Search for the cell housing the specified text and yield its (X, Y) center coordinate. 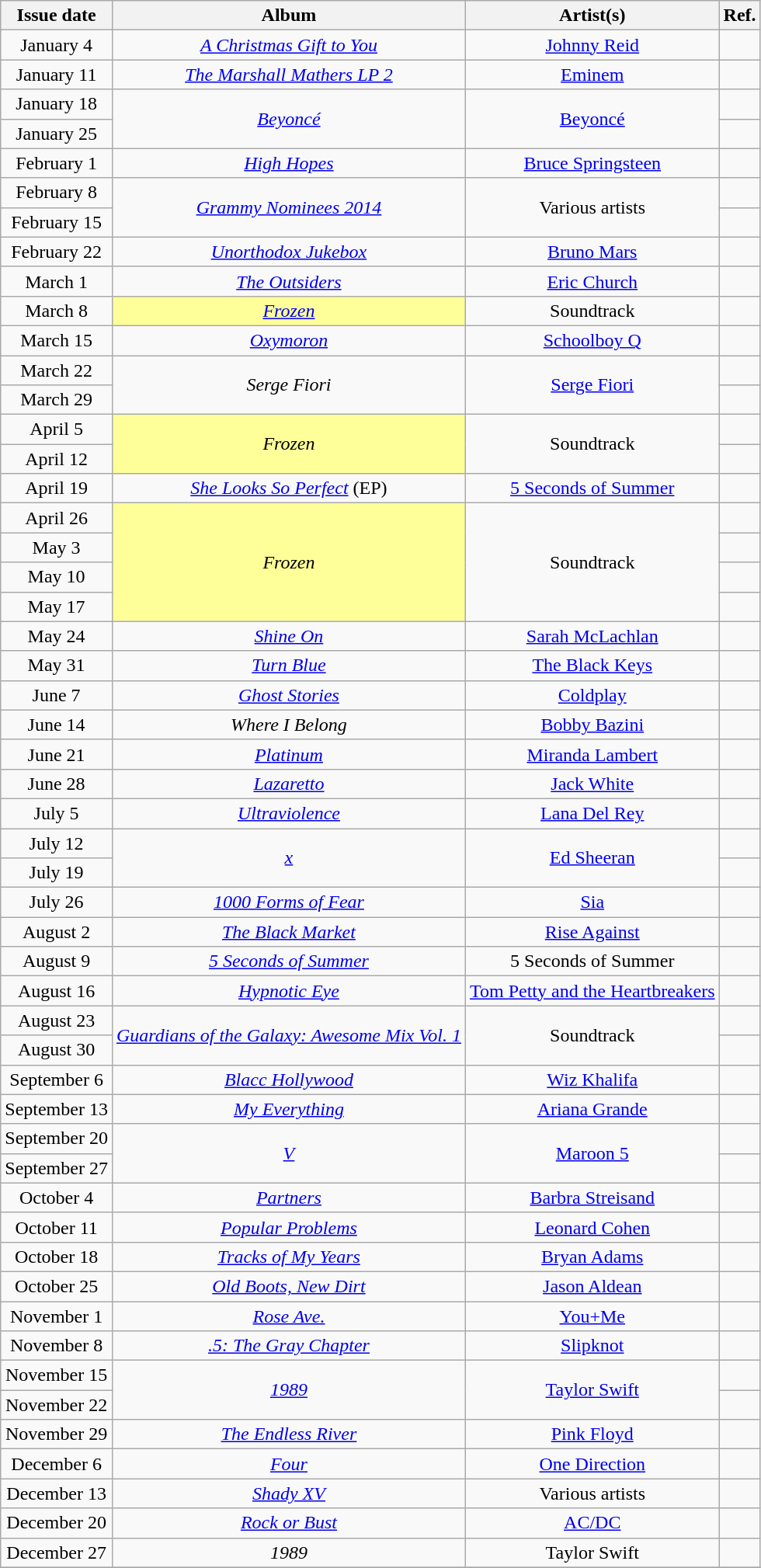
Johnny Reid (592, 45)
December 20 (57, 1523)
Pink Floyd (592, 1434)
February 1 (57, 163)
November 1 (57, 1316)
March 8 (57, 311)
May 17 (57, 607)
AC/DC (592, 1523)
October 4 (57, 1198)
March 22 (57, 370)
January 25 (57, 134)
April 26 (57, 518)
Maroon 5 (592, 1153)
September 6 (57, 1080)
Guardians of the Galaxy: Awesome Mix Vol. 1 (289, 1035)
September 27 (57, 1168)
March 15 (57, 340)
February 15 (57, 222)
June 28 (57, 784)
July 5 (57, 813)
Schoolboy Q (592, 340)
You+Me (592, 1316)
My Everything (289, 1109)
July 12 (57, 843)
March 29 (57, 400)
Miranda Lambert (592, 754)
April 19 (57, 488)
December 27 (57, 1552)
Bruce Springsteen (592, 163)
.5: The Gray Chapter (289, 1346)
July 26 (57, 902)
October 18 (57, 1257)
Album (289, 16)
Popular Problems (289, 1227)
Wiz Khalifa (592, 1080)
Slipknot (592, 1346)
Partners (289, 1198)
Ariana Grande (592, 1109)
The Black Market (289, 932)
Tracks of My Years (289, 1257)
Rose Ave. (289, 1316)
August 23 (57, 1020)
Ed Sheeran (592, 857)
Where I Belong (289, 725)
Eminem (592, 75)
May 24 (57, 636)
December 6 (57, 1464)
Hypnotic Eye (289, 991)
April 12 (57, 459)
Ultraviolence (289, 813)
A Christmas Gift to You (289, 45)
The Black Keys (592, 666)
Old Boots, New Dirt (289, 1286)
One Direction (592, 1464)
Leonard Cohen (592, 1227)
November 29 (57, 1434)
September 20 (57, 1139)
June 14 (57, 725)
Grammy Nominees 2014 (289, 207)
1000 Forms of Fear (289, 902)
Rock or Bust (289, 1523)
Eric Church (592, 281)
x (289, 857)
May 3 (57, 548)
August 9 (57, 961)
Blacc Hollywood (289, 1080)
August 16 (57, 991)
Lana Del Rey (592, 813)
Turn Blue (289, 666)
Shine On (289, 636)
The Endless River (289, 1434)
Four (289, 1464)
February 22 (57, 252)
Bryan Adams (592, 1257)
October 25 (57, 1286)
August 30 (57, 1050)
June 21 (57, 754)
December 13 (57, 1493)
September 13 (57, 1109)
Ref. (739, 16)
February 8 (57, 193)
June 7 (57, 695)
Bruno Mars (592, 252)
Sia (592, 902)
August 2 (57, 932)
Jack White (592, 784)
Platinum (289, 754)
November 8 (57, 1346)
July 19 (57, 873)
The Marshall Mathers LP 2 (289, 75)
May 10 (57, 577)
Unorthodox Jukebox (289, 252)
Bobby Bazini (592, 725)
May 31 (57, 666)
April 5 (57, 429)
Shady XV (289, 1493)
Sarah McLachlan (592, 636)
Coldplay (592, 695)
Oxymoron (289, 340)
Barbra Streisand (592, 1198)
Jason Aldean (592, 1286)
March 1 (57, 281)
Issue date (57, 16)
January 4 (57, 45)
The Outsiders (289, 281)
Lazaretto (289, 784)
She Looks So Perfect (EP) (289, 488)
November 22 (57, 1405)
Tom Petty and the Heartbreakers (592, 991)
Rise Against (592, 932)
November 15 (57, 1375)
High Hopes (289, 163)
Ghost Stories (289, 695)
January 11 (57, 75)
October 11 (57, 1227)
Artist(s) (592, 16)
V (289, 1153)
January 18 (57, 104)
